From the cell containing the given text, extract its center point as (x, y) coordinate. 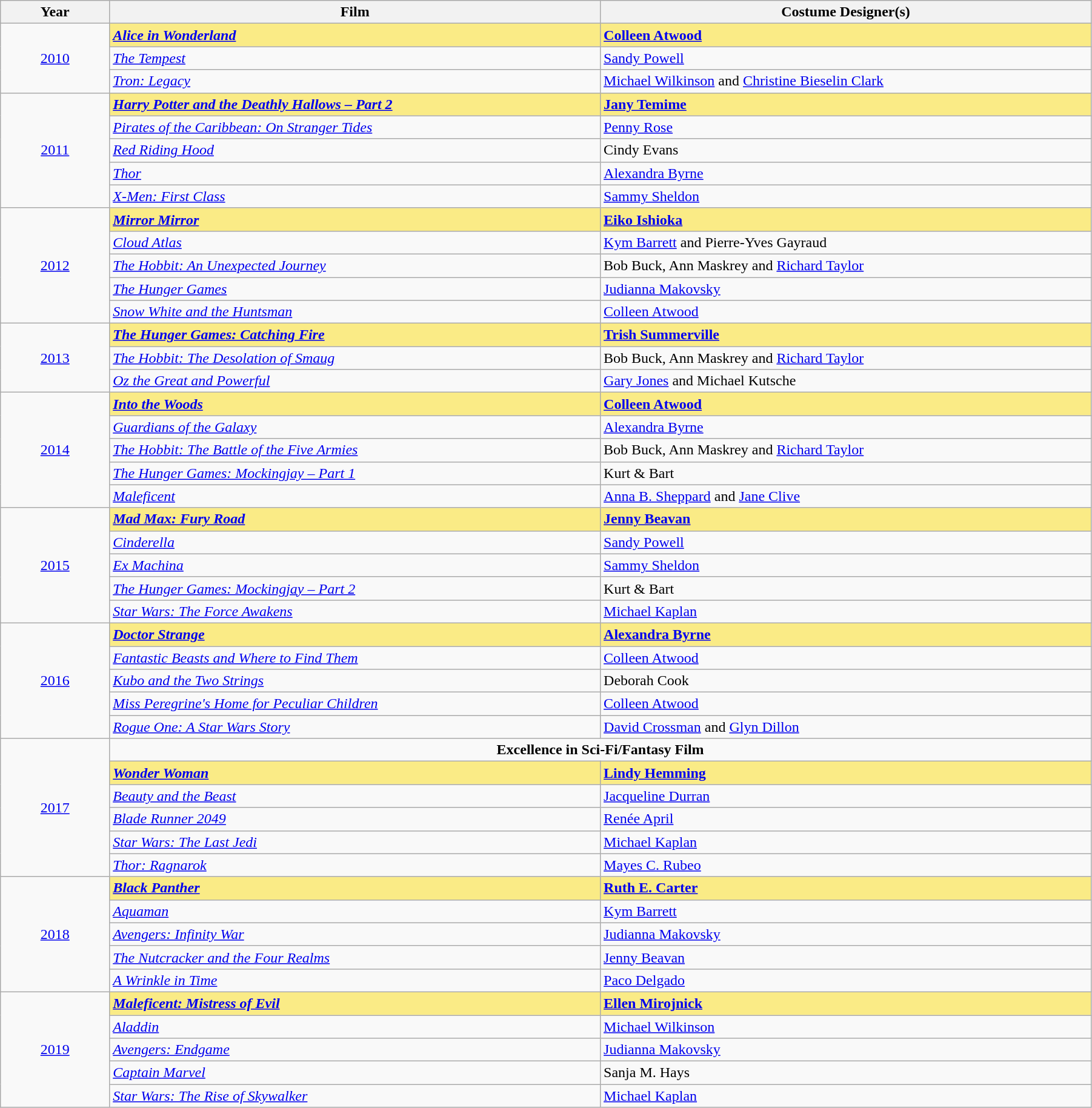
Star Wars: The Last Jedi (355, 842)
2019 (55, 1049)
David Crossman and Glyn Dillon (846, 727)
The Hobbit: An Unexpected Journey (355, 265)
Guardians of the Galaxy (355, 427)
The Hunger Games: Catching Fire (355, 335)
Michael Wilkinson (846, 1027)
2018 (55, 934)
Star Wars: The Rise of Skywalker (355, 1096)
Pirates of the Caribbean: On Stranger Tides (355, 127)
Anna B. Sheppard and Jane Clive (846, 496)
Maleficent: Mistress of Evil (355, 1003)
Kym Barrett and Pierre-Yves Gayraud (846, 242)
Avengers: Endgame (355, 1050)
Deborah Cook (846, 681)
Ellen Mirojnick (846, 1003)
The Hunger Games: Mockingjay – Part 1 (355, 473)
Michael Wilkinson and Christine Bieselin Clark (846, 81)
Captain Marvel (355, 1073)
Jacqueline Durran (846, 796)
2011 (55, 150)
Blade Runner 2049 (355, 819)
Red Riding Hood (355, 150)
Lindy Hemming (846, 773)
The Hunger Games: Mockingjay – Part 2 (355, 588)
Sanja M. Hays (846, 1073)
Year (55, 12)
Star Wars: The Force Awakens (355, 611)
Kym Barrett (846, 911)
2016 (55, 680)
Alice in Wonderland (355, 35)
Thor: Ragnarok (355, 865)
Fantastic Beasts and Where to Find Them (355, 657)
Mad Max: Fury Road (355, 519)
2017 (55, 808)
Penny Rose (846, 127)
Black Panther (355, 888)
Aquaman (355, 911)
Paco Delgado (846, 980)
Harry Potter and the Deathly Hallows – Part 2 (355, 104)
Doctor Strange (355, 634)
Renée April (846, 819)
Avengers: Infinity War (355, 934)
Ex Machina (355, 565)
Eiko Ishioka (846, 219)
2015 (55, 565)
Costume Designer(s) (846, 12)
The Nutcracker and the Four Realms (355, 957)
Cindy Evans (846, 150)
2013 (55, 358)
Cloud Atlas (355, 242)
Beauty and the Beast (355, 796)
Rogue One: A Star Wars Story (355, 727)
2012 (55, 265)
Ruth E. Carter (846, 888)
A Wrinkle in Time (355, 980)
Kubo and the Two Strings (355, 681)
Into the Woods (355, 404)
Cinderella (355, 542)
Trish Summerville (846, 335)
Oz the Great and Powerful (355, 381)
Wonder Woman (355, 773)
The Hunger Games (355, 289)
Mirror Mirror (355, 219)
Excellence in Sci-Fi/Fantasy Film (601, 750)
2014 (55, 450)
The Hobbit: The Desolation of Smaug (355, 358)
Thor (355, 173)
The Tempest (355, 58)
The Hobbit: The Battle of the Five Armies (355, 450)
Jany Temime (846, 104)
Miss Peregrine's Home for Peculiar Children (355, 704)
Snow White and the Huntsman (355, 312)
Gary Jones and Michael Kutsche (846, 381)
2010 (55, 58)
Tron: Legacy (355, 81)
Maleficent (355, 496)
Mayes C. Rubeo (846, 865)
Film (355, 12)
X-Men: First Class (355, 196)
Aladdin (355, 1027)
